Return the [x, y] coordinate for the center point of the cell that contains the specified text.  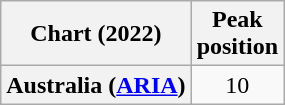
Australia (ARIA) [96, 85]
Chart (2022) [96, 34]
Peakposition [237, 34]
10 [237, 85]
